Extract the (x, y) coordinate from the center of the cell holding the provided text.  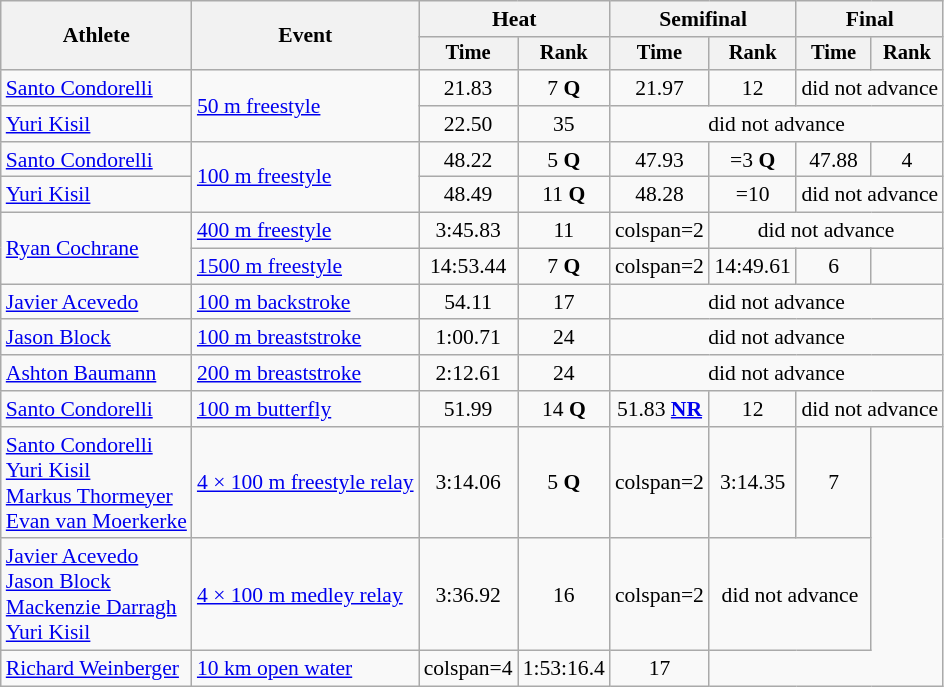
1:53:16.4 (564, 669)
47.88 (834, 160)
=3 Q (752, 160)
Javier Acevedo (96, 302)
48.22 (468, 160)
11 Q (564, 195)
48.28 (660, 195)
Santo CondorelliYuri KisilMarkus ThormeyerEvan van Moerkerke (96, 483)
Heat (514, 19)
47.93 (660, 160)
200 m breaststroke (306, 373)
colspan=4 (468, 669)
100 m backstroke (306, 302)
100 m freestyle (306, 178)
Final (870, 19)
14:49.61 (752, 267)
16 (564, 595)
3:14.06 (468, 483)
54.11 (468, 302)
21.97 (660, 88)
Jason Block (96, 338)
4 (907, 160)
6 (834, 267)
Richard Weinberger (96, 669)
=10 (752, 195)
7 (834, 483)
35 (564, 124)
3:45.83 (468, 231)
22.50 (468, 124)
14 Q (564, 409)
50 m freestyle (306, 106)
21.83 (468, 88)
4 × 100 m medley relay (306, 595)
Ashton Baumann (96, 373)
10 km open water (306, 669)
11 (564, 231)
Event (306, 36)
14:53.44 (468, 267)
3:36.92 (468, 595)
100 m butterfly (306, 409)
4 × 100 m freestyle relay (306, 483)
2:12.61 (468, 373)
3:14.35 (752, 483)
Semifinal (703, 19)
1:00.71 (468, 338)
1500 m freestyle (306, 267)
Javier AcevedoJason BlockMackenzie DarraghYuri Kisil (96, 595)
51.83 NR (660, 409)
400 m freestyle (306, 231)
Ryan Cochrane (96, 248)
51.99 (468, 409)
48.49 (468, 195)
100 m breaststroke (306, 338)
Athlete (96, 36)
